Search for the cell housing the specified text and yield its (X, Y) center coordinate. 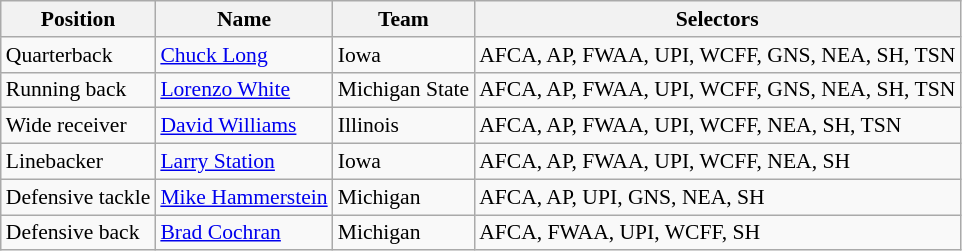
Wide receiver (78, 126)
Team (404, 19)
AFCA, FWAA, UPI, WCFF, SH (717, 233)
Brad Cochran (244, 233)
Defensive tackle (78, 197)
AFCA, AP, FWAA, UPI, WCFF, NEA, SH, TSN (717, 126)
Quarterback (78, 55)
Mike Hammerstein (244, 197)
AFCA, AP, FWAA, UPI, WCFF, NEA, SH (717, 162)
Defensive back (78, 233)
Name (244, 19)
Larry Station (244, 162)
Lorenzo White (244, 90)
Illinois (404, 126)
Chuck Long (244, 55)
Running back (78, 90)
Linebacker (78, 162)
Selectors (717, 19)
Position (78, 19)
Michigan State (404, 90)
David Williams (244, 126)
AFCA, AP, UPI, GNS, NEA, SH (717, 197)
